Locate the cell with the specified text and output its [X, Y] center coordinate. 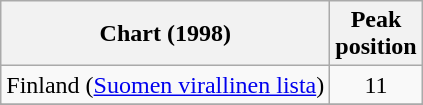
Chart (1998) [166, 34]
11 [376, 85]
Finland (Suomen virallinen lista) [166, 85]
Peakposition [376, 34]
